Return the (x, y) coordinate for the center point of the cell that contains the specified text.  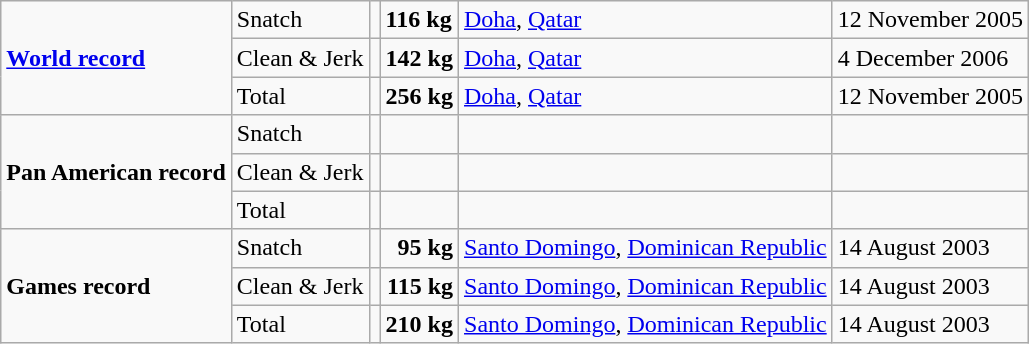
256 kg (419, 96)
115 kg (419, 286)
95 kg (419, 248)
142 kg (419, 58)
116 kg (419, 20)
World record (116, 58)
Pan American record (116, 172)
210 kg (419, 324)
Games record (116, 286)
4 December 2006 (930, 58)
